Identify which cell holds the provided text, then report its (X, Y) central coordinate. 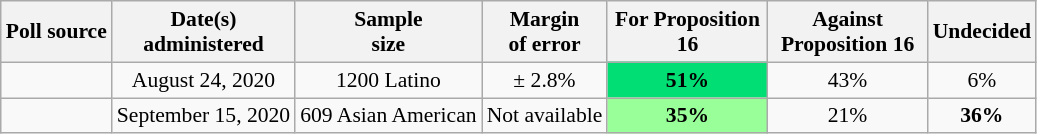
43% (848, 80)
Not available (545, 116)
Date(s)administered (204, 32)
Samplesize (388, 32)
August 24, 2020 (204, 80)
Undecided (982, 32)
± 2.8% (545, 80)
36% (982, 116)
1200 Latino (388, 80)
21% (848, 116)
Poll source (56, 32)
For Proposition 16 (687, 32)
51% (687, 80)
6% (982, 80)
September 15, 2020 (204, 116)
Marginof error (545, 32)
609 Asian American (388, 116)
Against Proposition 16 (848, 32)
35% (687, 116)
